From the cell containing the given text, extract its center point as (X, Y) coordinate. 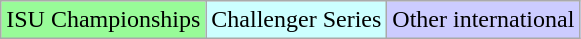
Other international (484, 20)
ISU Championships (104, 20)
Challenger Series (296, 20)
